Pinpoint the cell where the given text exists, returning its (x, y) midpoint coordinate. 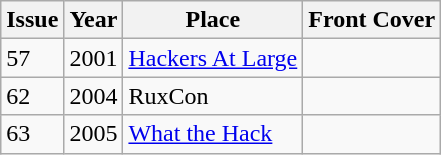
Hackers At Large (213, 58)
Year (94, 20)
2001 (94, 58)
Issue (32, 20)
63 (32, 134)
62 (32, 96)
RuxCon (213, 96)
2005 (94, 134)
57 (32, 58)
Place (213, 20)
What the Hack (213, 134)
2004 (94, 96)
Front Cover (372, 20)
